Return the [x, y] coordinate for the center point of the cell that contains the specified text.  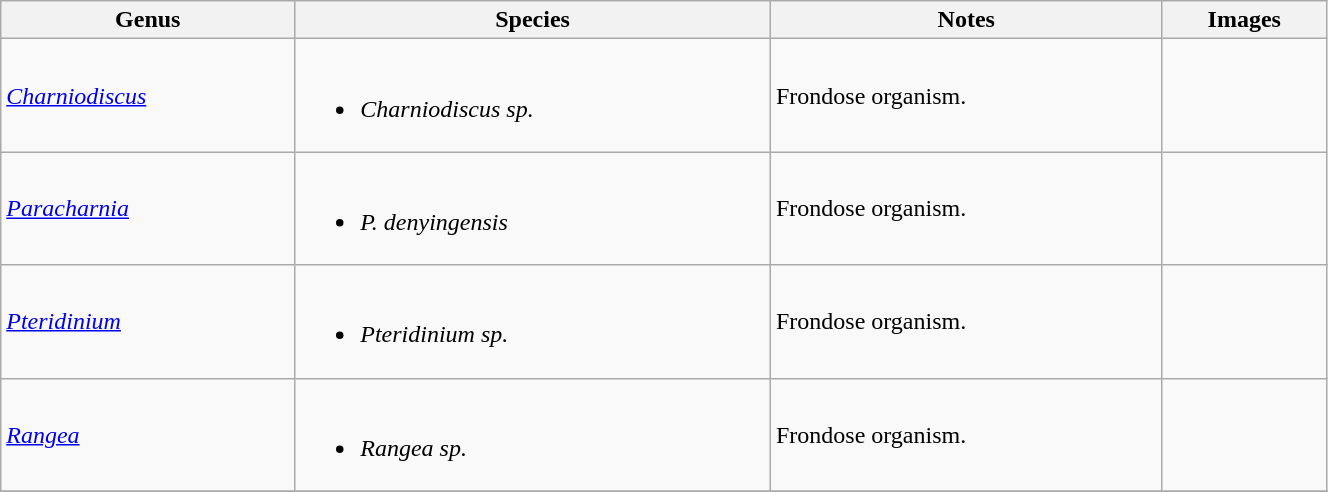
Rangea sp. [533, 434]
Species [533, 20]
Charniodiscus [148, 96]
Charniodiscus sp. [533, 96]
P. denyingensis [533, 208]
Genus [148, 20]
Images [1244, 20]
Rangea [148, 434]
Notes [966, 20]
Pteridinium [148, 322]
Pteridinium sp. [533, 322]
Paracharnia [148, 208]
